Search for the cell housing the specified text and yield its [x, y] center coordinate. 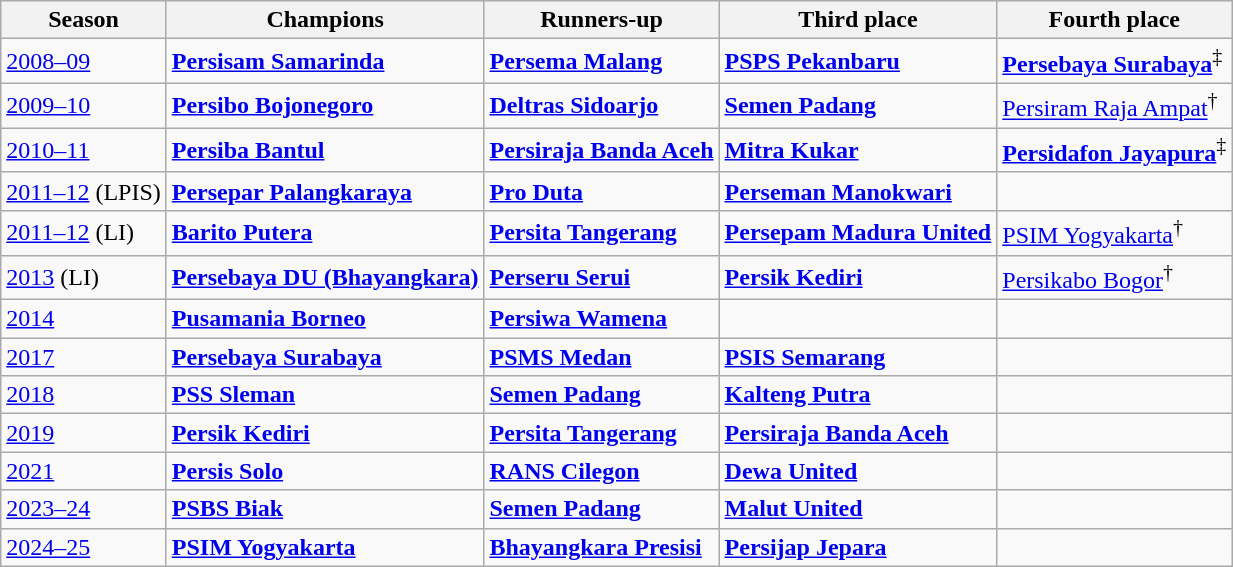
Mitra Kukar [858, 150]
2021 [84, 471]
PSIM Yogyakarta [325, 547]
Persibo Bojonegoro [325, 106]
Persidafon Jayapura‡ [1114, 150]
Perseman Manokwari [858, 191]
2018 [84, 395]
Persiwa Wamena [602, 319]
Deltras Sidoarjo [602, 106]
Persiba Bantul [325, 150]
2013 (LI) [84, 278]
Pro Duta [602, 191]
Kalteng Putra [858, 395]
PSMS Medan [602, 357]
Third place [858, 20]
Pusamania Borneo [325, 319]
2008–09 [84, 62]
PSS Sleman [325, 395]
Persiram Raja Ampat† [1114, 106]
Persebaya Surabaya‡ [1114, 62]
Persebaya DU (Bhayangkara) [325, 278]
Persis Solo [325, 471]
Persisam Samarinda [325, 62]
Bhayangkara Presisi [602, 547]
Malut United [858, 509]
PSBS Biak [325, 509]
Season [84, 20]
2014 [84, 319]
2010–11 [84, 150]
RANS Cilegon [602, 471]
PSIS Semarang [858, 357]
2009–10 [84, 106]
2019 [84, 433]
2024–25 [84, 547]
Persepam Madura United [858, 234]
Persijap Jepara [858, 547]
Persepar Palangkaraya [325, 191]
Barito Putera [325, 234]
2017 [84, 357]
2011–12 (LI) [84, 234]
Champions [325, 20]
Dewa United [858, 471]
Runners-up [602, 20]
Persikabo Bogor† [1114, 278]
Persema Malang [602, 62]
Fourth place [1114, 20]
2011–12 (LPIS) [84, 191]
PSIM Yogyakarta† [1114, 234]
Perseru Serui [602, 278]
2023–24 [84, 509]
PSPS Pekanbaru [858, 62]
Persebaya Surabaya [325, 357]
